Find where the given text appears and provide that cell's center as [x, y] coordinate. 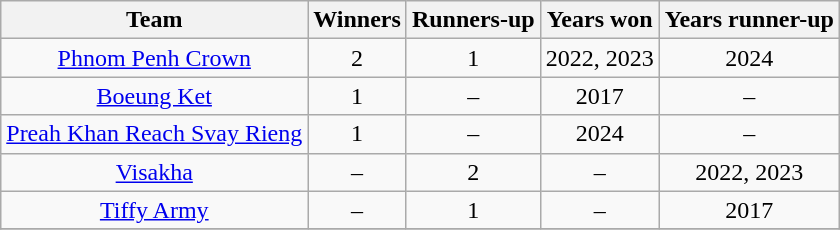
Winners [358, 20]
Years won [600, 20]
Runners-up [473, 20]
Boeung Ket [154, 96]
Phnom Penh Crown [154, 58]
Team [154, 20]
Tiffy Army [154, 210]
Years runner-up [749, 20]
Preah Khan Reach Svay Rieng [154, 134]
Visakha [154, 172]
